Pinpoint the cell where the given text exists, returning its [x, y] midpoint coordinate. 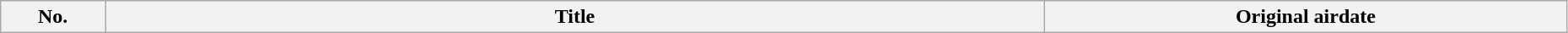
Original airdate [1306, 17]
No. [53, 17]
Title [574, 17]
